Pinpoint the cell where the given text exists, returning its [x, y] midpoint coordinate. 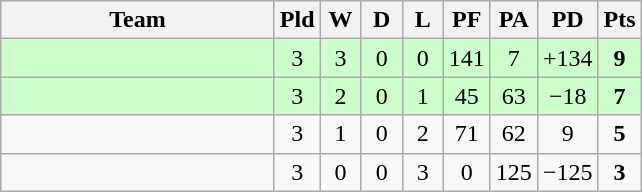
5 [620, 134]
45 [466, 96]
PD [568, 20]
−18 [568, 96]
PA [514, 20]
62 [514, 134]
L [422, 20]
Pts [620, 20]
125 [514, 172]
141 [466, 58]
+134 [568, 58]
71 [466, 134]
−125 [568, 172]
Team [138, 20]
D [382, 20]
63 [514, 96]
PF [466, 20]
W [340, 20]
Pld [297, 20]
